Identify which cell holds the provided text, then report its (x, y) central coordinate. 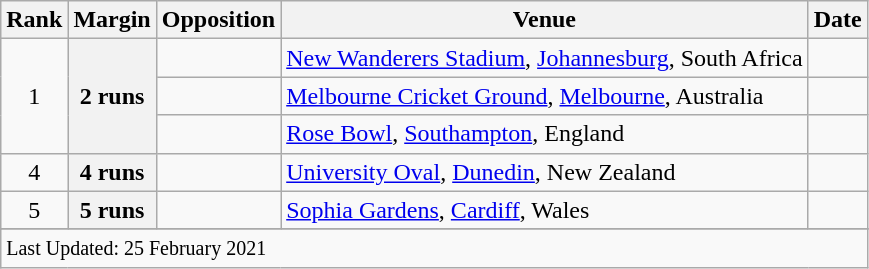
Melbourne Cricket Ground, Melbourne, Australia (545, 96)
Margin (112, 20)
5 (34, 210)
New Wanderers Stadium, Johannesburg, South Africa (545, 58)
4 (34, 172)
Date (838, 20)
Rank (34, 20)
2 runs (112, 96)
5 runs (112, 210)
Venue (545, 20)
Opposition (218, 20)
1 (34, 96)
University Oval, Dunedin, New Zealand (545, 172)
Rose Bowl, Southampton, England (545, 134)
Last Updated: 25 February 2021 (434, 248)
Sophia Gardens, Cardiff, Wales (545, 210)
4 runs (112, 172)
